Scan for the cell matching the given text and deliver its (X, Y) coordinate at center. 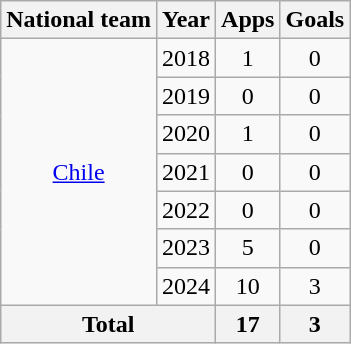
2019 (186, 96)
National team (79, 20)
Goals (315, 20)
5 (248, 248)
Chile (79, 172)
17 (248, 324)
2020 (186, 134)
Total (108, 324)
Apps (248, 20)
2023 (186, 248)
2018 (186, 58)
2024 (186, 286)
10 (248, 286)
2021 (186, 172)
2022 (186, 210)
Year (186, 20)
